Search for the cell housing the specified text and yield its [x, y] center coordinate. 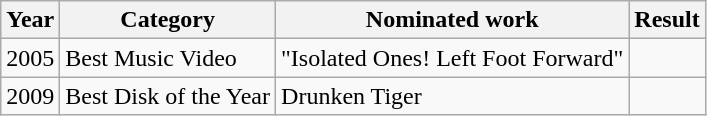
2005 [30, 58]
Best Disk of the Year [168, 96]
Best Music Video [168, 58]
Nominated work [452, 20]
"Isolated Ones! Left Foot Forward" [452, 58]
Year [30, 20]
Category [168, 20]
2009 [30, 96]
Result [667, 20]
Drunken Tiger [452, 96]
